Locate the cell with the specified text and output its [x, y] center coordinate. 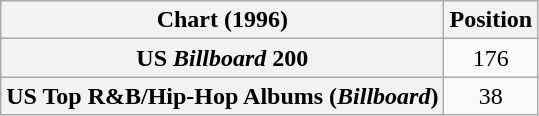
38 [491, 96]
US Top R&B/Hip-Hop Albums (Billboard) [222, 96]
176 [491, 58]
US Billboard 200 [222, 58]
Chart (1996) [222, 20]
Position [491, 20]
